Capture the cell that displays the provided text and extract its (X, Y) central coordinate. 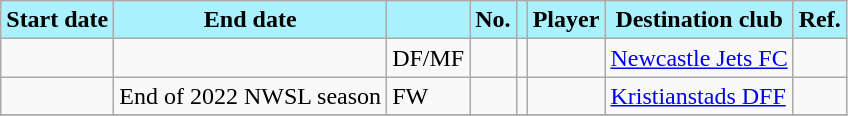
End of 2022 NWSL season (250, 96)
DF/MF (428, 58)
End date (250, 20)
FW (428, 96)
Destination club (699, 20)
Newcastle Jets FC (699, 58)
Start date (58, 20)
Kristianstads DFF (699, 96)
Ref. (820, 20)
No. (493, 20)
Player (566, 20)
